Search for the cell housing the specified text and yield its [x, y] center coordinate. 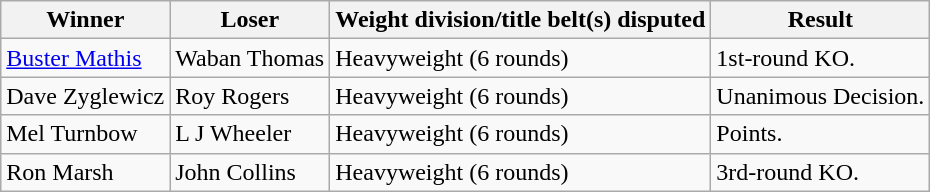
Buster Mathis [86, 58]
3rd-round KO. [820, 172]
Unanimous Decision. [820, 96]
Roy Rogers [250, 96]
Ron Marsh [86, 172]
L J Wheeler [250, 134]
Mel Turnbow [86, 134]
Winner [86, 20]
Weight division/title belt(s) disputed [520, 20]
John Collins [250, 172]
Dave Zyglewicz [86, 96]
1st-round KO. [820, 58]
Points. [820, 134]
Result [820, 20]
Loser [250, 20]
Waban Thomas [250, 58]
